Find where the given text appears and provide that cell's center as [X, Y] coordinate. 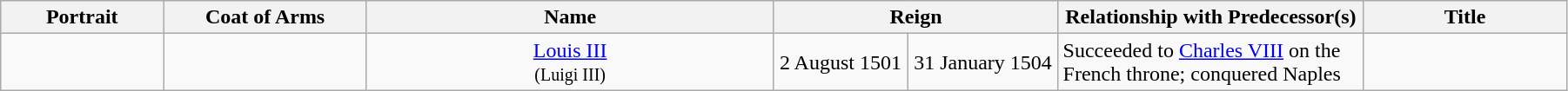
Relationship with Predecessor(s) [1211, 17]
Reign [915, 17]
Louis III (Luigi III) [569, 62]
Name [569, 17]
Title [1465, 17]
Coat of Arms [265, 17]
2 August 1501 [841, 62]
Portrait [82, 17]
Succeeded to Charles VIII on the French throne; conquered Naples [1211, 62]
31 January 1504 [983, 62]
